Find where the given text appears and provide that cell's center as (x, y) coordinate. 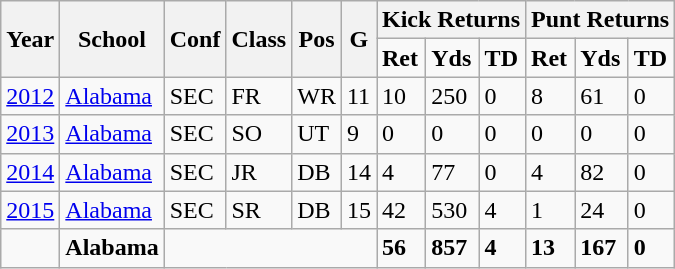
SO (259, 134)
Class (259, 39)
Kick Returns (450, 20)
WR (317, 96)
UT (317, 134)
2015 (30, 210)
250 (452, 96)
2012 (30, 96)
SR (259, 210)
2013 (30, 134)
857 (452, 248)
42 (400, 210)
JR (259, 172)
56 (400, 248)
Pos (317, 39)
Punt Returns (600, 20)
G (358, 39)
14 (358, 172)
8 (550, 96)
Year (30, 39)
13 (550, 248)
167 (602, 248)
530 (452, 210)
1 (550, 210)
2014 (30, 172)
9 (358, 134)
Conf (195, 39)
61 (602, 96)
10 (400, 96)
School (112, 39)
FR (259, 96)
15 (358, 210)
77 (452, 172)
82 (602, 172)
11 (358, 96)
24 (602, 210)
